Extract the (x, y) coordinate from the center of the cell holding the provided text.  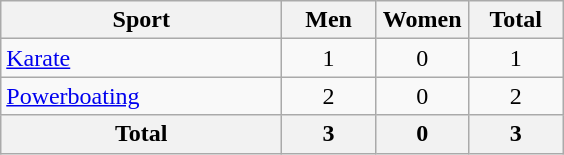
Men (329, 20)
Women (422, 20)
Karate (142, 58)
Powerboating (142, 96)
Sport (142, 20)
